Search for the cell housing the specified text and yield its (X, Y) center coordinate. 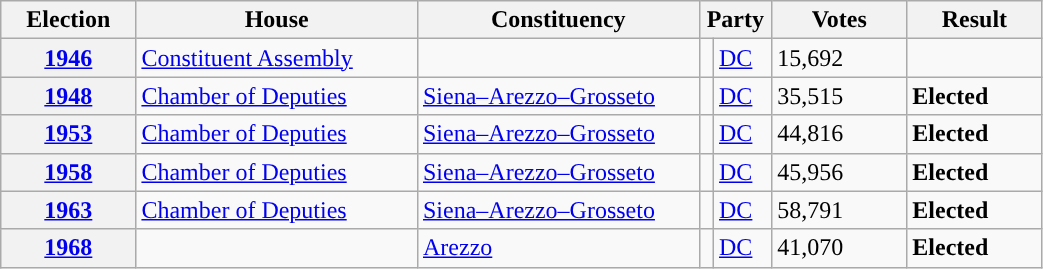
1963 (68, 210)
45,956 (840, 172)
15,692 (840, 58)
Arezzo (558, 248)
58,791 (840, 210)
41,070 (840, 248)
House (277, 20)
Constituency (558, 20)
1953 (68, 134)
1948 (68, 96)
Election (68, 20)
35,515 (840, 96)
1968 (68, 248)
44,816 (840, 134)
1946 (68, 58)
Constituent Assembly (277, 58)
Votes (840, 20)
Result (974, 20)
Party (736, 20)
1958 (68, 172)
